Find where the given text appears and provide that cell's center as [x, y] coordinate. 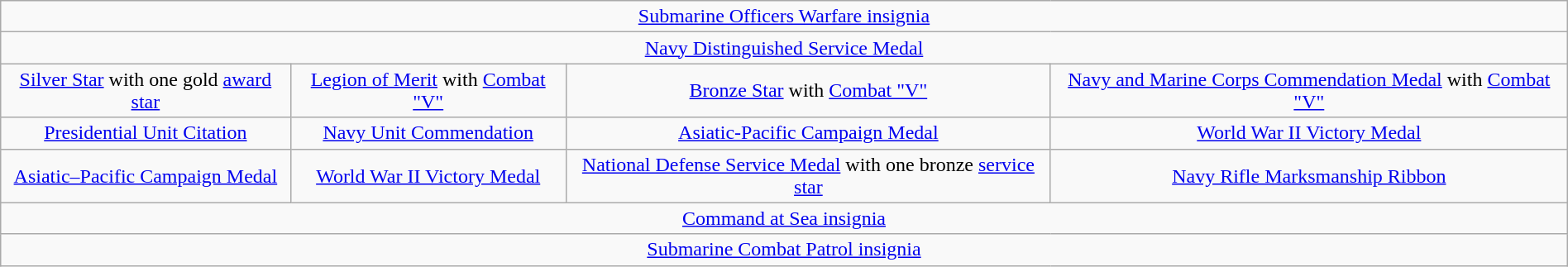
Navy Distinguished Service Medal [784, 48]
Asiatic-Pacific Campaign Medal [808, 133]
Navy Unit Commendation [428, 133]
National Defense Service Medal with one bronze service star [808, 175]
Silver Star with one gold award star [146, 91]
Legion of Merit with Combat "V" [428, 91]
Submarine Officers Warfare insignia [784, 17]
Presidential Unit Citation [146, 133]
Navy and Marine Corps Commendation Medal with Combat "V" [1308, 91]
Command at Sea insignia [784, 218]
Bronze Star with Combat "V" [808, 91]
Asiatic–Pacific Campaign Medal [146, 175]
Navy Rifle Marksmanship Ribbon [1308, 175]
Submarine Combat Patrol insignia [784, 250]
